Locate the cell with the specified text and output its [x, y] center coordinate. 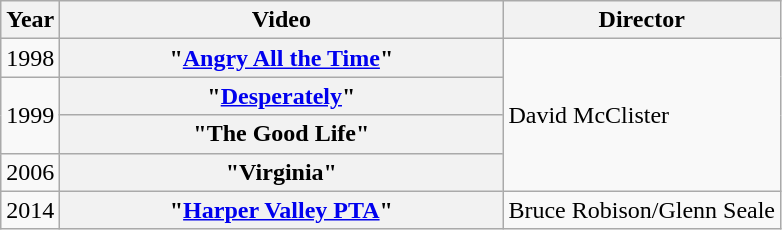
Year [30, 20]
Video [282, 20]
2014 [30, 210]
"Harper Valley PTA" [282, 210]
Bruce Robison/Glenn Seale [642, 210]
"Desperately" [282, 96]
1999 [30, 115]
1998 [30, 58]
"Angry All the Time" [282, 58]
Director [642, 20]
David McClister [642, 115]
"The Good Life" [282, 134]
2006 [30, 172]
"Virginia" [282, 172]
